Identify which cell holds the provided text, then report its [X, Y] central coordinate. 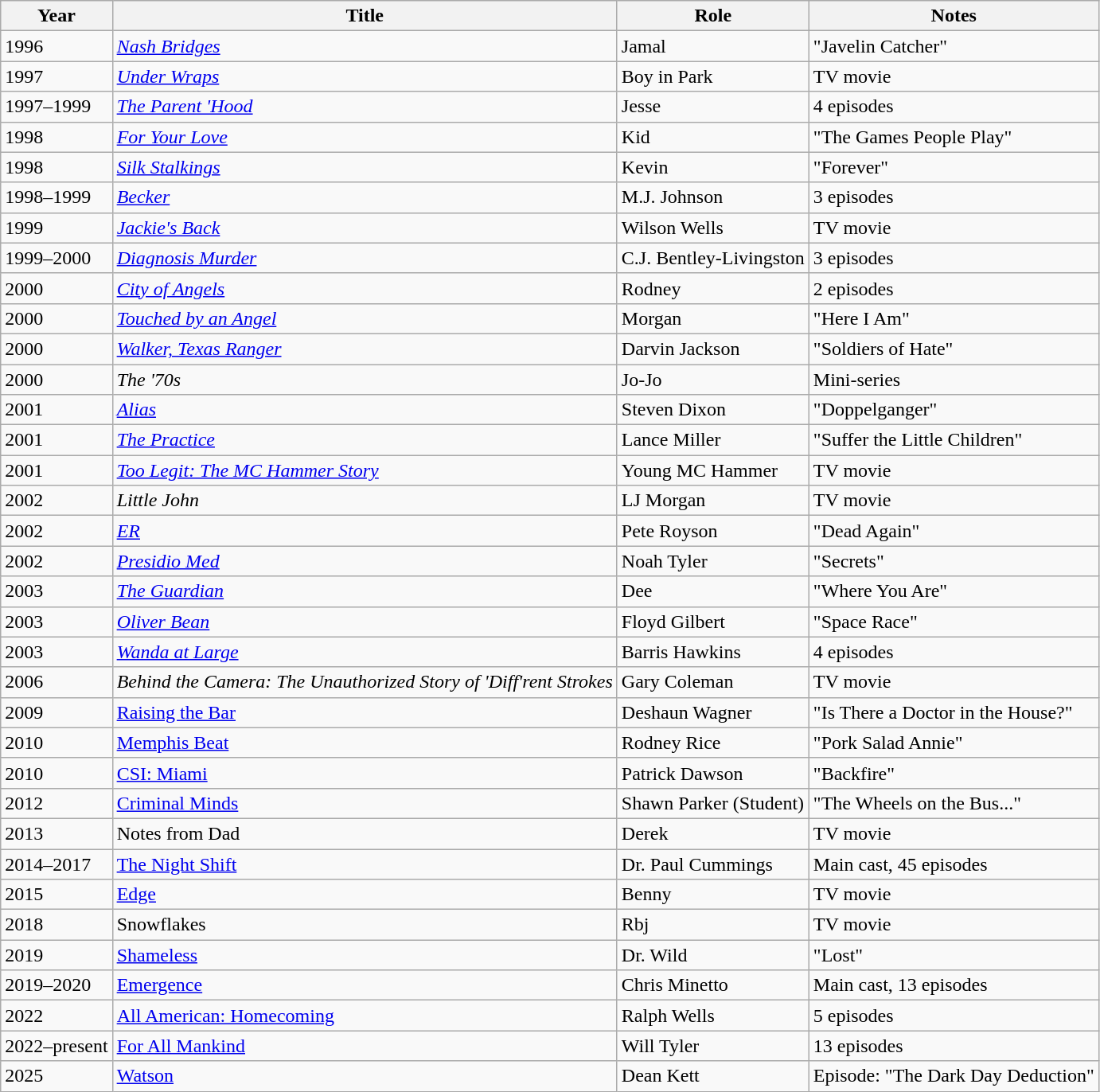
Barris Hawkins [713, 652]
"Secrets" [954, 561]
Patrick Dawson [713, 773]
1997 [57, 76]
Presidio Med [365, 561]
Wilson Wells [713, 228]
For Your Love [365, 137]
Derek [713, 833]
Rodney Rice [713, 743]
The Practice [365, 440]
1998–1999 [57, 197]
Title [365, 16]
"Backfire" [954, 773]
Little John [365, 501]
Touched by an Angel [365, 318]
Becker [365, 197]
"Where You Are" [954, 591]
Main cast, 45 episodes [954, 864]
Episode: "The Dark Day Deduction" [954, 1076]
Darvin Jackson [713, 349]
Kid [713, 137]
Silk Stalkings [365, 167]
2014–2017 [57, 864]
2006 [57, 682]
"Suffer the Little Children" [954, 440]
Will Tyler [713, 1046]
2013 [57, 833]
C.J. Bentley-Livingston [713, 258]
Walker, Texas Ranger [365, 349]
Boy in Park [713, 76]
LJ Morgan [713, 501]
"The Games People Play" [954, 137]
The Parent 'Hood [365, 107]
"Pork Salad Annie" [954, 743]
Dr. Wild [713, 955]
Nash Bridges [365, 46]
M.J. Johnson [713, 197]
Shameless [365, 955]
2009 [57, 712]
Dr. Paul Cummings [713, 864]
Behind the Camera: The Unauthorized Story of 'Diff'rent Strokes [365, 682]
2 episodes [954, 288]
"Javelin Catcher" [954, 46]
The Guardian [365, 591]
2025 [57, 1076]
2022–present [57, 1046]
Under Wraps [365, 76]
Ralph Wells [713, 1016]
Jo-Jo [713, 380]
Kevin [713, 167]
Criminal Minds [365, 803]
Dee [713, 591]
2015 [57, 895]
Pete Royson [713, 531]
Role [713, 16]
1999–2000 [57, 258]
Lance Miller [713, 440]
1997–1999 [57, 107]
Main cast, 13 episodes [954, 985]
2022 [57, 1016]
Edge [365, 895]
"The Wheels on the Bus..." [954, 803]
Oliver Bean [365, 622]
All American: Homecoming [365, 1016]
The Night Shift [365, 864]
1996 [57, 46]
Shawn Parker (Student) [713, 803]
Jamal [713, 46]
Wanda at Large [365, 652]
13 episodes [954, 1046]
Jesse [713, 107]
Floyd Gilbert [713, 622]
Snowflakes [365, 925]
Gary Coleman [713, 682]
Emergence [365, 985]
Memphis Beat [365, 743]
Steven Dixon [713, 410]
Chris Minetto [713, 985]
Rbj [713, 925]
Notes from Dad [365, 833]
"Forever" [954, 167]
Noah Tyler [713, 561]
The '70s [365, 380]
1999 [57, 228]
"Here I Am" [954, 318]
For All Mankind [365, 1046]
Jackie's Back [365, 228]
Morgan [713, 318]
2019–2020 [57, 985]
Deshaun Wagner [713, 712]
"Doppelganger" [954, 410]
Raising the Bar [365, 712]
"Soldiers of Hate" [954, 349]
Year [57, 16]
2018 [57, 925]
5 episodes [954, 1016]
ER [365, 531]
Alias [365, 410]
2019 [57, 955]
Benny [713, 895]
Rodney [713, 288]
Young MC Hammer [713, 470]
"Is There a Doctor in the House?" [954, 712]
2012 [57, 803]
CSI: Miami [365, 773]
Watson [365, 1076]
"Dead Again" [954, 531]
City of Angels [365, 288]
Notes [954, 16]
Mini-series [954, 380]
Diagnosis Murder [365, 258]
Dean Kett [713, 1076]
"Lost" [954, 955]
"Space Race" [954, 622]
Too Legit: The MC Hammer Story [365, 470]
